Search for the cell housing the specified text and yield its (x, y) center coordinate. 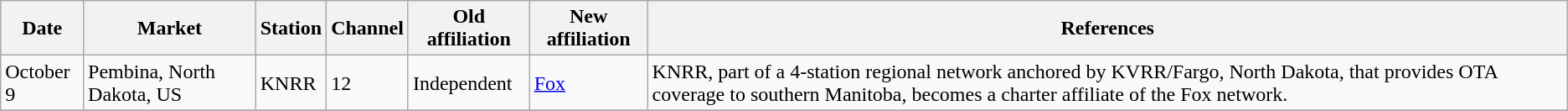
Fox (588, 82)
New affiliation (588, 29)
References (1107, 29)
KNRR (291, 82)
Independent (469, 82)
Pembina, North Dakota, US (170, 82)
Station (291, 29)
Channel (368, 29)
Old affiliation (469, 29)
Market (170, 29)
October 9 (42, 82)
12 (368, 82)
Date (42, 29)
